Search for the cell housing the specified text and yield its (X, Y) center coordinate. 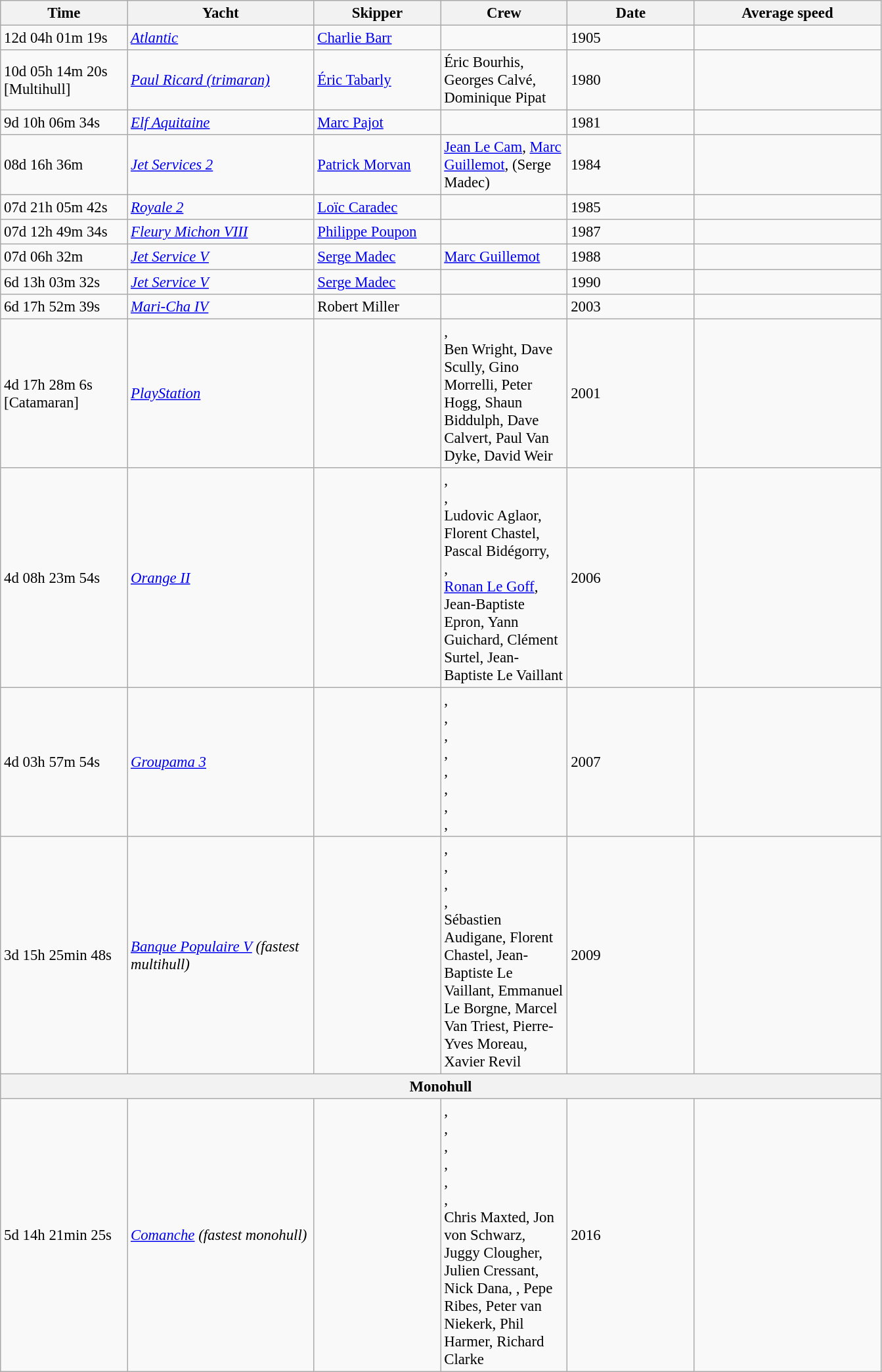
1980 (630, 80)
Jet Services 2 (221, 165)
2001 (630, 393)
Skipper (377, 13)
1990 (630, 282)
Orange II (221, 577)
PlayStation (221, 393)
Banque Populaire V (fastest multihull) (221, 955)
1905 (630, 38)
2016 (630, 1235)
Marc Pajot (377, 123)
2009 (630, 955)
Philippe Poupon (377, 232)
Date (630, 13)
Elf Aquitaine (221, 123)
1985 (630, 208)
,,Ludovic Aglaor, Florent Chastel, Pascal Bidégorry,,Ronan Le Goff, Jean-Baptiste Epron, Yann Guichard, Clément Surtel, Jean-Baptiste Le Vaillant (504, 577)
Fleury Michon VIII (221, 232)
12d 04h 01m 19s (64, 38)
Groupama 3 (221, 762)
,Ben Wright, Dave Scully, Gino Morrelli, Peter Hogg, Shaun Biddulph, Dave Calvert, Paul Van Dyke, David Weir (504, 393)
2006 (630, 577)
1988 (630, 257)
Loïc Caradec (377, 208)
1987 (630, 232)
Yacht (221, 13)
08d 16h 36m (64, 165)
Éric Tabarly (377, 80)
Marc Guillemot (504, 257)
07d 21h 05m 42s (64, 208)
Average speed (787, 13)
Charlie Barr (377, 38)
9d 10h 06m 34s (64, 123)
Comanche (fastest monohull) (221, 1235)
1984 (630, 165)
Time (64, 13)
4d 08h 23m 54s (64, 577)
07d 06h 32m (64, 257)
10d 05h 14m 20s [Multihull] (64, 80)
6d 13h 03m 32s (64, 282)
Jean Le Cam, Marc Guillemot, (Serge Madec) (504, 165)
5d 14h 21min 25s (64, 1235)
1981 (630, 123)
Monohull (441, 1086)
4d 17h 28m 6s [Catamaran] (64, 393)
07d 12h 49m 34s (64, 232)
Paul Ricard (trimaran) (221, 80)
Crew (504, 13)
Robert Miller (377, 306)
3d 15h 25min 48s (64, 955)
Mari-Cha IV (221, 306)
,,,,Sébastien Audigane, Florent Chastel, Jean-Baptiste Le Vaillant, Emmanuel Le Borgne, Marcel Van Triest, Pierre-Yves Moreau, Xavier Revil (504, 955)
Royale 2 (221, 208)
Patrick Morvan (377, 165)
Atlantic (221, 38)
2007 (630, 762)
Éric Bourhis, Georges Calvé, Dominique Pipat (504, 80)
,,,,,,,, (504, 762)
4d 03h 57m 54s (64, 762)
6d 17h 52m 39s (64, 306)
,,,, , , Chris Maxted, Jon von Schwarz, Juggy Clougher, Julien Cressant, Nick Dana, , Pepe Ribes, Peter van Niekerk, Phil Harmer, Richard Clarke (504, 1235)
2003 (630, 306)
